Scan for the cell matching the given text and deliver its (x, y) coordinate at center. 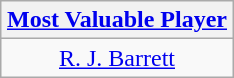
R. J. Barrett (116, 58)
Most Valuable Player (116, 20)
